Determine the (X, Y) coordinate at the center of the cell enclosing the given text.  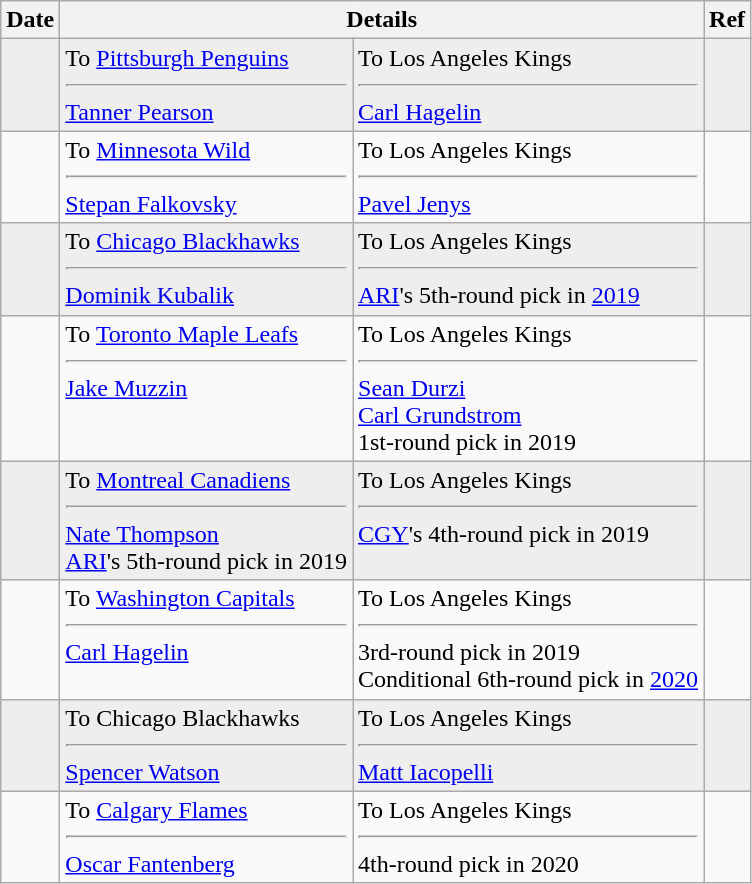
To Los Angeles KingsSean DurziCarl Grundstrom1st-round pick in 2019 (528, 388)
To Calgary FlamesOscar Fantenberg (206, 837)
To Los Angeles KingsMatt Iacopelli (528, 745)
To Toronto Maple LeafsJake Muzzin (206, 388)
Ref (728, 20)
Details (382, 20)
To Los Angeles KingsARI's 5th-round pick in 2019 (528, 269)
To Chicago BlackhawksDominik Kubalik (206, 269)
To Pittsburgh PenguinsTanner Pearson (206, 85)
To Los Angeles KingsPavel Jenys (528, 177)
To Montreal CanadiensNate ThompsonARI's 5th-round pick in 2019 (206, 520)
To Washington CapitalsCarl Hagelin (206, 640)
To Los Angeles KingsCarl Hagelin (528, 85)
To Los Angeles Kings3rd-round pick in 2019Conditional 6th-round pick in 2020 (528, 640)
To Minnesota WildStepan Falkovsky (206, 177)
To Los Angeles KingsCGY's 4th-round pick in 2019 (528, 520)
To Chicago BlackhawksSpencer Watson (206, 745)
To Los Angeles Kings4th-round pick in 2020 (528, 837)
Date (30, 20)
